Return the (X, Y) coordinate for the center point of the cell that contains the specified text.  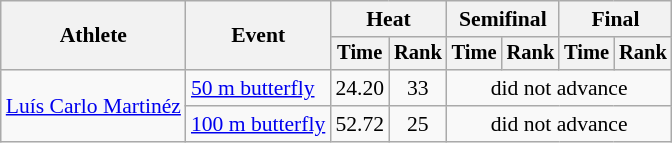
Final (615, 19)
Heat (388, 19)
52.72 (360, 124)
Event (258, 36)
24.20 (360, 88)
100 m butterfly (258, 124)
Semifinal (503, 19)
33 (418, 88)
Luís Carlo Martinéz (94, 106)
50 m butterfly (258, 88)
25 (418, 124)
Athlete (94, 36)
